From the cell containing the given text, extract its center point as [x, y] coordinate. 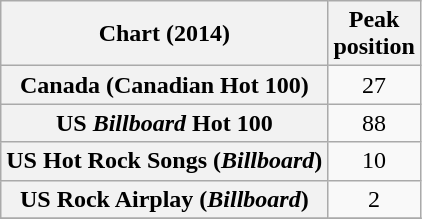
Peakposition [374, 34]
88 [374, 123]
US Rock Airplay (Billboard) [164, 199]
Chart (2014) [164, 34]
27 [374, 85]
US Hot Rock Songs (Billboard) [164, 161]
Canada (Canadian Hot 100) [164, 85]
US Billboard Hot 100 [164, 123]
10 [374, 161]
2 [374, 199]
